Locate the cell with the specified text and output its [x, y] center coordinate. 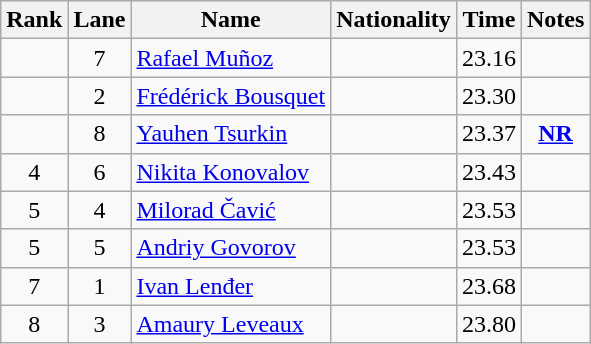
Notes [555, 20]
23.68 [488, 286]
Name [231, 20]
23.43 [488, 172]
Nikita Konovalov [231, 172]
23.30 [488, 96]
23.16 [488, 58]
Rank [34, 20]
Ivan Lenđer [231, 286]
Yauhen Tsurkin [231, 134]
Frédérick Bousquet [231, 96]
Milorad Čavić [231, 210]
1 [100, 286]
23.80 [488, 324]
2 [100, 96]
Rafael Muñoz [231, 58]
Lane [100, 20]
3 [100, 324]
NR [555, 134]
Nationality [394, 20]
23.37 [488, 134]
Amaury Leveaux [231, 324]
6 [100, 172]
Andriy Govorov [231, 248]
Time [488, 20]
